Capture the cell that displays the provided text and extract its (x, y) central coordinate. 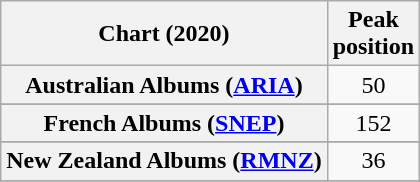
Australian Albums (ARIA) (164, 85)
Peakposition (373, 34)
152 (373, 123)
Chart (2020) (164, 34)
New Zealand Albums (RMNZ) (164, 161)
50 (373, 85)
36 (373, 161)
French Albums (SNEP) (164, 123)
